Return [x, y] of the center of cell containing provided text 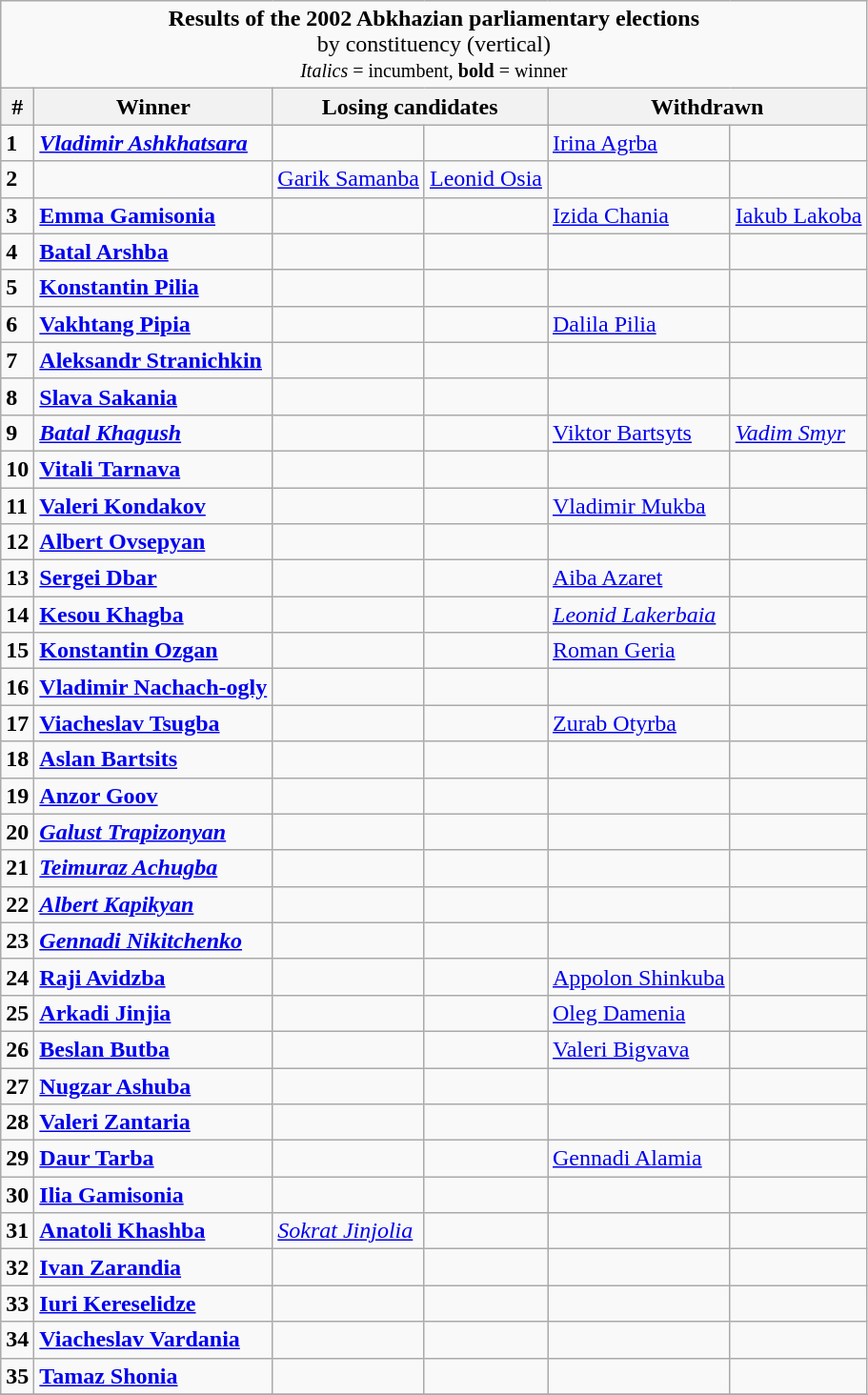
29 [17, 1159]
Vadim Smyr [798, 433]
Arkadi Jinjia [153, 1013]
Winner [153, 107]
28 [17, 1122]
Nugzar Ashuba [153, 1085]
Results of the 2002 Abkhazian parliamentary electionsby constituency (vertical)Italics = incumbent, bold = winner [434, 45]
Viacheslav Vardania [153, 1340]
30 [17, 1195]
13 [17, 578]
Withdrawn [707, 107]
26 [17, 1049]
15 [17, 651]
Vladimir Nachach-ogly [153, 687]
20 [17, 832]
Sergei Dbar [153, 578]
Emma Gamisonia [153, 215]
Slava Sakania [153, 396]
Leonid Lakerbaia [638, 615]
Konstantin Ozgan [153, 651]
34 [17, 1340]
2 [17, 179]
Viktor Bartsyts [638, 433]
Ivan Zarandia [153, 1267]
Batal Arshba [153, 252]
Valeri Kondakov [153, 506]
Iuri Kereselidze [153, 1304]
18 [17, 759]
Izida Chania [638, 215]
Garik Samanba [349, 179]
14 [17, 615]
Dalila Pilia [638, 324]
10 [17, 469]
Tamaz Shonia [153, 1376]
Konstantin Pilia [153, 288]
35 [17, 1376]
Leonid Osia [486, 179]
Anatoli Khashba [153, 1231]
6 [17, 324]
25 [17, 1013]
Gennadi Alamia [638, 1159]
Albert Kapikyan [153, 904]
32 [17, 1267]
Iakub Lakoba [798, 215]
23 [17, 940]
16 [17, 687]
Aiba Azaret [638, 578]
22 [17, 904]
Viacheslav Tsugba [153, 723]
Anzor Goov [153, 796]
Vitali Tarnava [153, 469]
Beslan Butba [153, 1049]
Vladimir Mukba [638, 506]
33 [17, 1304]
Aslan Bartsits [153, 759]
Ilia Gamisonia [153, 1195]
17 [17, 723]
12 [17, 542]
4 [17, 252]
Appolon Shinkuba [638, 977]
Aleksandr Stranichkin [153, 360]
Zurab Otyrba [638, 723]
# [17, 107]
Galust Trapizonyan [153, 832]
19 [17, 796]
Oleg Damenia [638, 1013]
Batal Khagush [153, 433]
1 [17, 143]
5 [17, 288]
Daur Tarba [153, 1159]
27 [17, 1085]
Vakhtang Pipia [153, 324]
Losing candidates [410, 107]
11 [17, 506]
3 [17, 215]
31 [17, 1231]
24 [17, 977]
Vladimir Ashkhatsara [153, 143]
Gennadi Nikitchenko [153, 940]
Teimuraz Achugba [153, 868]
Albert Ovsepyan [153, 542]
Valeri Zantaria [153, 1122]
Kesou Khagba [153, 615]
Irina Agrba [638, 143]
8 [17, 396]
21 [17, 868]
Sokrat Jinjolia [349, 1231]
9 [17, 433]
Raji Avidzba [153, 977]
Roman Geria [638, 651]
Valeri Bigvava [638, 1049]
7 [17, 360]
